Identify which cell holds the provided text, then report its (x, y) central coordinate. 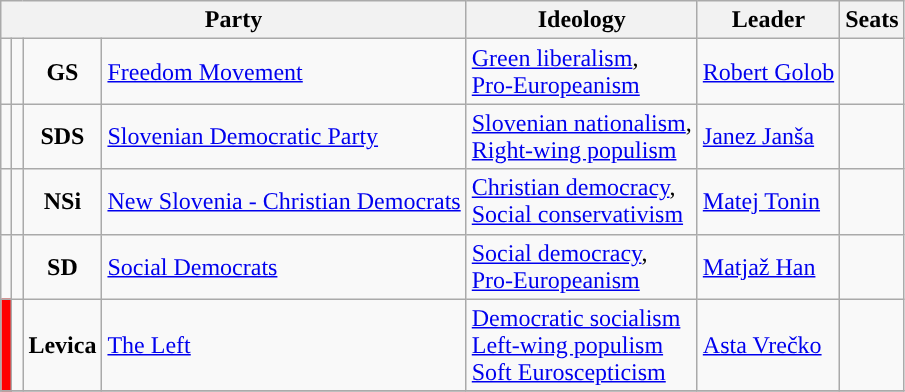
Green liberalism, Pro-Europeanism (582, 72)
Janez Janša (768, 136)
Slovenian nationalism, Right-wing populism (582, 136)
Social Democrats (284, 266)
Democratic socialismLeft-wing populismSoft Euroscepticism (582, 345)
Slovenian Democratic Party (284, 136)
GS (62, 72)
The Left (284, 345)
NSi (62, 202)
Robert Golob (768, 72)
Freedom Movement (284, 72)
Matej Tonin (768, 202)
Matjaž Han (768, 266)
Social democracy, Pro-Europeanism (582, 266)
Asta Vrečko (768, 345)
Levica (62, 345)
SDS (62, 136)
Christian democracy, Social conservativism (582, 202)
Seats (872, 20)
Party (234, 20)
Ideology (582, 20)
SD (62, 266)
Leader (768, 20)
New Slovenia - Christian Democrats (284, 202)
